Capture the cell that displays the provided text and extract its [x, y] central coordinate. 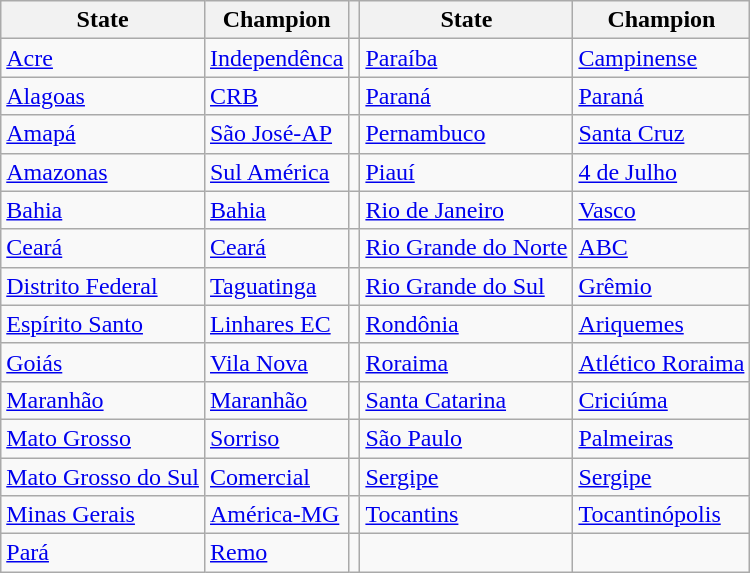
CRB [276, 96]
São José-AP [276, 134]
Pará [103, 553]
Rio Grande do Norte [466, 248]
Santa Catarina [466, 400]
Remo [276, 553]
Alagoas [103, 96]
Santa Cruz [662, 134]
Atlético Roraima [662, 362]
Paraíba [466, 58]
Rio de Janeiro [466, 210]
Roraima [466, 362]
Mato Grosso do Sul [103, 477]
Rio Grande do Sul [466, 286]
Criciúma [662, 400]
Tocantinópolis [662, 515]
Mato Grosso [103, 438]
Linhares EC [276, 324]
Tocantins [466, 515]
Minas Gerais [103, 515]
Grêmio [662, 286]
Rondônia [466, 324]
Sul América [276, 172]
Pernambuco [466, 134]
São Paulo [466, 438]
Sorriso [276, 438]
Amazonas [103, 172]
ABC [662, 248]
Distrito Federal [103, 286]
Goiás [103, 362]
Comercial [276, 477]
Vasco [662, 210]
Vila Nova [276, 362]
América-MG [276, 515]
Campinense [662, 58]
Palmeiras [662, 438]
4 de Julho [662, 172]
Independênca [276, 58]
Espírito Santo [103, 324]
Taguatinga [276, 286]
Ariquemes [662, 324]
Amapá [103, 134]
Acre [103, 58]
Piauí [466, 172]
